From the cell containing the given text, extract its center point as (X, Y) coordinate. 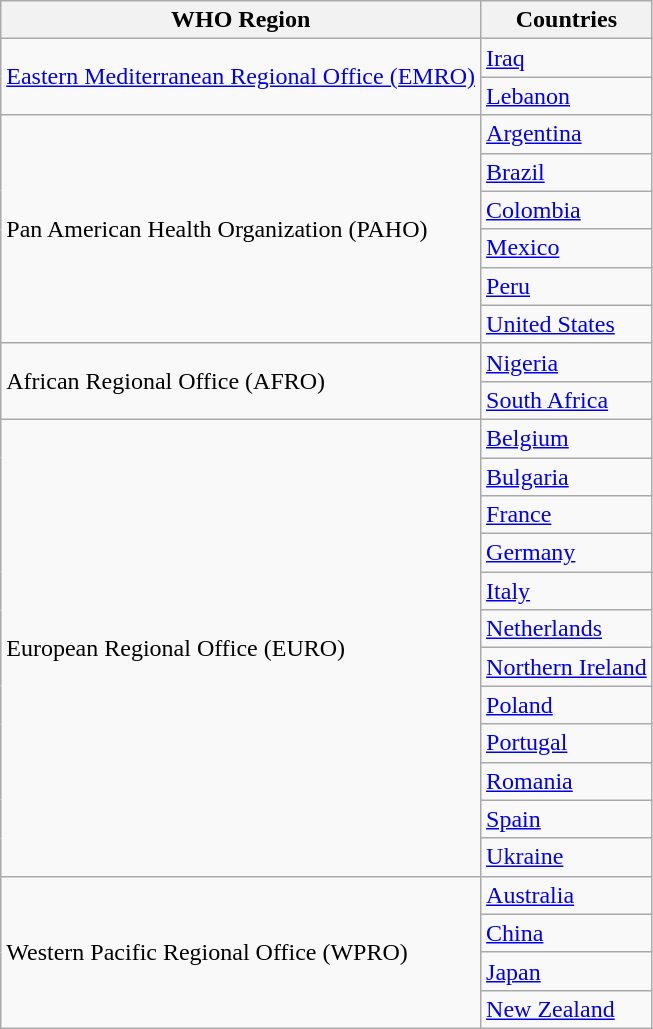
Bulgaria (567, 477)
Northern Ireland (567, 667)
Spain (567, 819)
France (567, 515)
Colombia (567, 210)
Germany (567, 553)
Argentina (567, 134)
Brazil (567, 172)
Peru (567, 286)
Belgium (567, 438)
Eastern Mediterranean Regional Office (EMRO) (241, 77)
Poland (567, 705)
Western Pacific Regional Office (WPRO) (241, 952)
Countries (567, 20)
Italy (567, 591)
Iraq (567, 58)
WHO Region (241, 20)
South Africa (567, 400)
Romania (567, 781)
Nigeria (567, 362)
European Regional Office (EURO) (241, 648)
Pan American Health Organization (PAHO) (241, 229)
Netherlands (567, 629)
Portugal (567, 743)
New Zealand (567, 1009)
Australia (567, 895)
Mexico (567, 248)
United States (567, 324)
African Regional Office (AFRO) (241, 381)
China (567, 933)
Lebanon (567, 96)
Japan (567, 971)
Ukraine (567, 857)
